Extract the [X, Y] coordinate from the center of the cell holding the provided text.  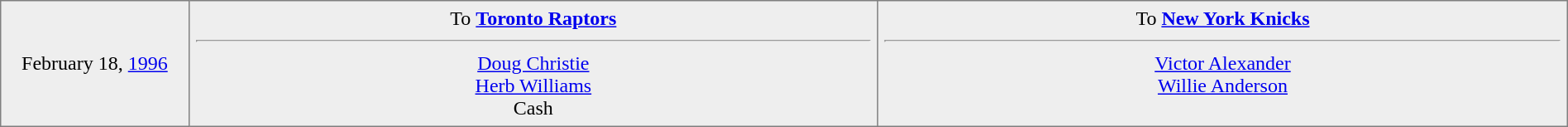
February 18, 1996 [94, 64]
To Toronto RaptorsDoug ChristieHerb WilliamsCash [533, 64]
To New York KnicksVictor AlexanderWillie Anderson [1223, 64]
